Extract the [x, y] coordinate from the center of the cell holding the provided text.  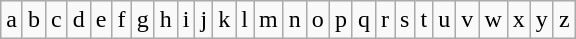
m [269, 20]
w [493, 20]
u [444, 20]
l [245, 20]
c [57, 20]
s [405, 20]
x [518, 20]
d [78, 20]
g [142, 20]
y [542, 20]
k [224, 20]
i [186, 20]
a [12, 20]
v [468, 20]
o [318, 20]
j [204, 20]
e [101, 20]
z [564, 20]
b [34, 20]
h [166, 20]
f [122, 20]
t [424, 20]
p [340, 20]
r [386, 20]
n [294, 20]
q [364, 20]
